Search for the cell housing the specified text and yield its [X, Y] center coordinate. 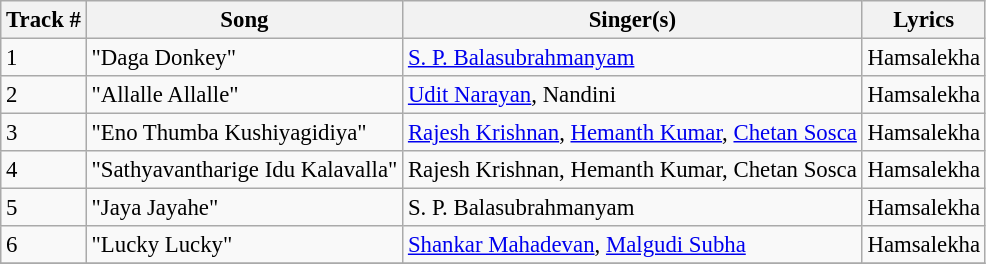
"Allalle Allalle" [244, 95]
6 [44, 245]
3 [44, 133]
"Sathyavantharige Idu Kalavalla" [244, 170]
Udit Narayan, Nandini [633, 95]
4 [44, 170]
"Jaya Jayahe" [244, 208]
1 [44, 58]
Shankar Mahadevan, Malgudi Subha [633, 245]
"Lucky Lucky" [244, 245]
Song [244, 20]
5 [44, 208]
Singer(s) [633, 20]
Lyrics [924, 20]
"Eno Thumba Kushiyagidiya" [244, 133]
"Daga Donkey" [244, 58]
Track # [44, 20]
2 [44, 95]
